Provide the [X, Y] coordinate of the cell's center where the given text is located.  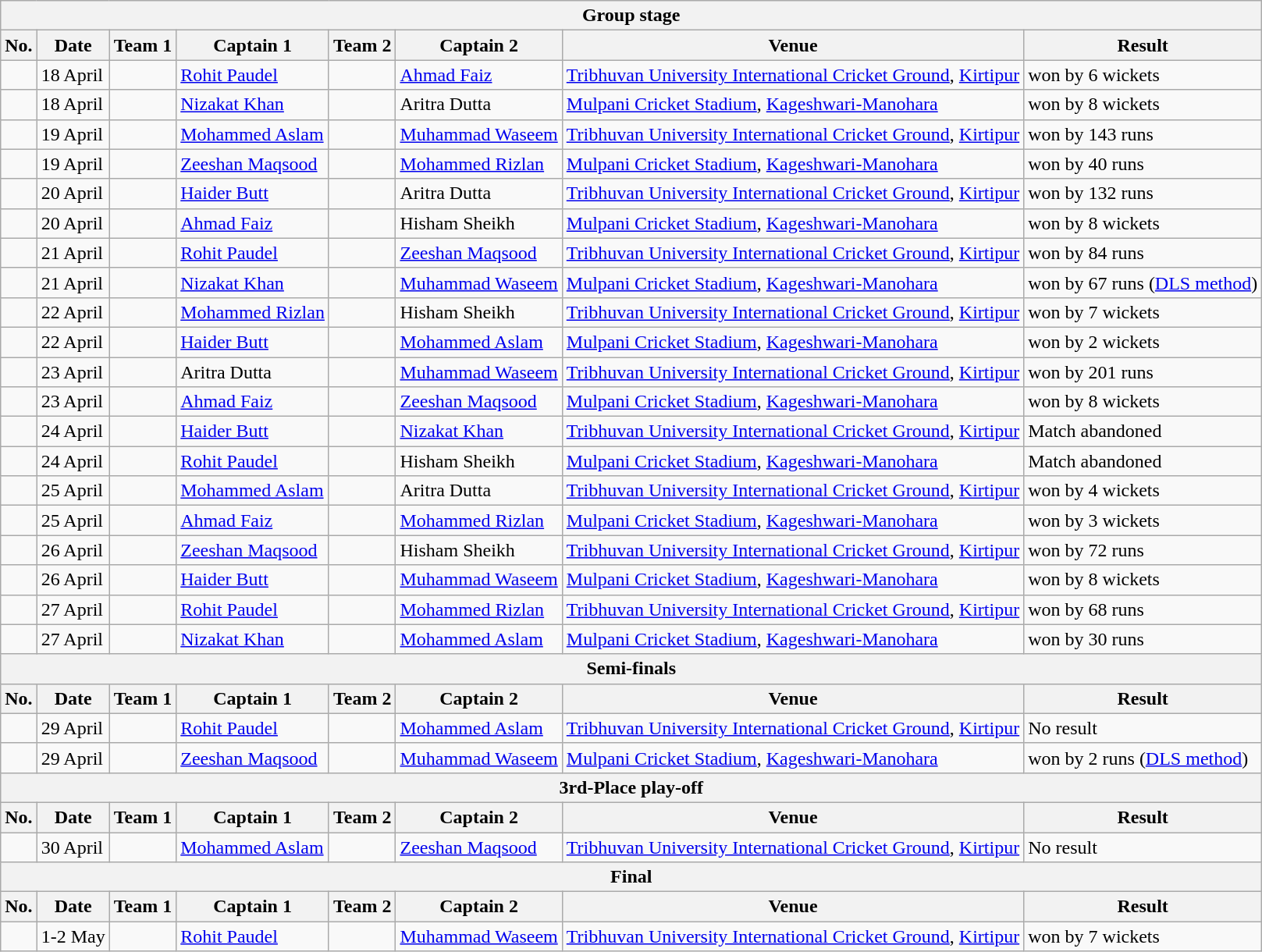
won by 67 runs (DLS method) [1143, 282]
won by 6 wickets [1143, 75]
won by 68 runs [1143, 609]
30 April [73, 847]
won by 201 runs [1143, 372]
won by 40 runs [1143, 164]
won by 4 wickets [1143, 491]
won by 132 runs [1143, 194]
3rd-Place play-off [631, 787]
1-2 May [73, 936]
Semi-finals [631, 669]
won by 30 runs [1143, 639]
won by 143 runs [1143, 134]
Group stage [631, 16]
won by 72 runs [1143, 550]
won by 84 runs [1143, 253]
won by 3 wickets [1143, 520]
won by 2 wickets [1143, 342]
won by 2 runs (DLS method) [1143, 758]
Final [631, 877]
